Determine the [X, Y] coordinate at the center of the cell enclosing the given text.  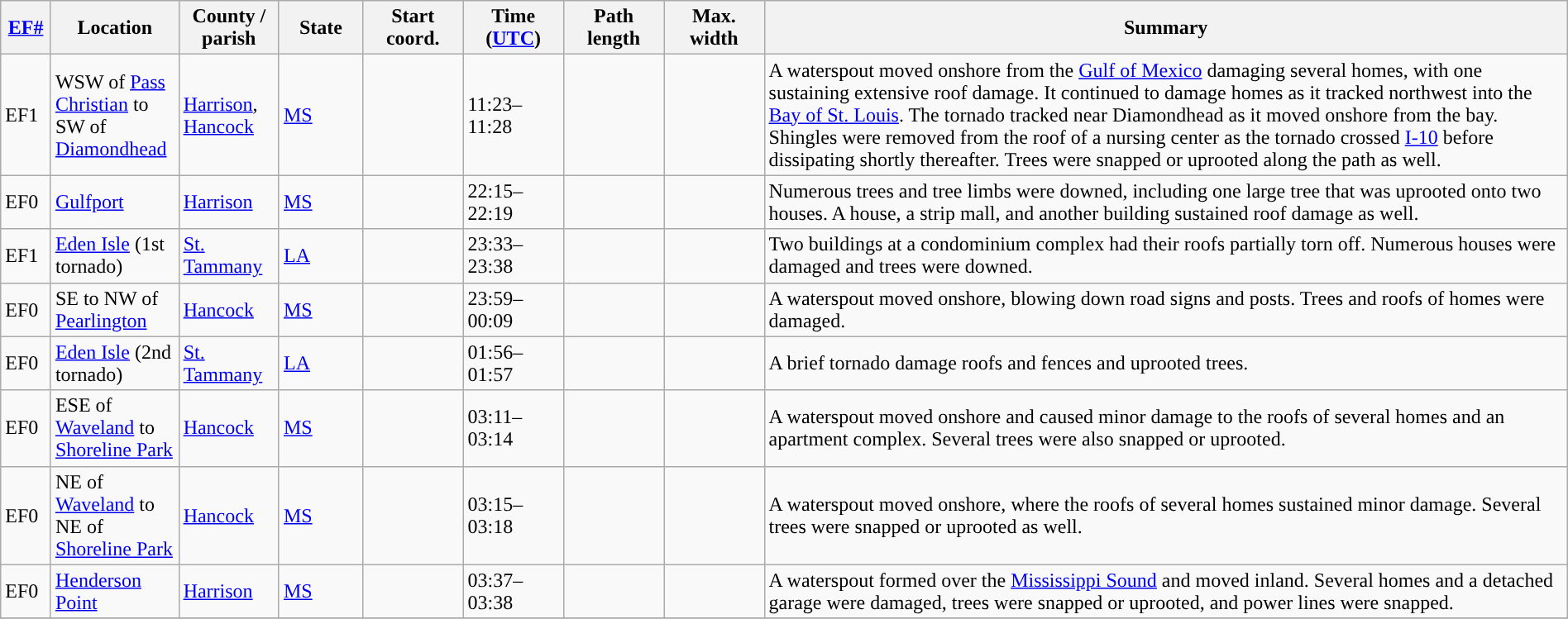
County / parish [228, 28]
Time (UTC) [513, 28]
Summary [1166, 28]
Eden Isle (2nd tornado) [114, 364]
01:56–01:57 [513, 364]
Start coord. [414, 28]
03:15–03:18 [513, 516]
Path length [614, 28]
03:37–03:38 [513, 592]
23:33–23:38 [513, 256]
EF# [26, 28]
23:59–00:09 [513, 309]
NE of Waveland to NE of Shoreline Park [114, 516]
Location [114, 28]
Max. width [715, 28]
03:11–03:14 [513, 428]
Henderson Point [114, 592]
Gulfport [114, 202]
11:23–11:28 [513, 115]
Harrison, Hancock [228, 115]
A brief tornado damage roofs and fences and uprooted trees. [1166, 364]
WSW of Pass Christian to SW of Diamondhead [114, 115]
Two buildings at a condominium complex had their roofs partially torn off. Numerous houses were damaged and trees were downed. [1166, 256]
SE to NW of Pearlington [114, 309]
ESE of Waveland to Shoreline Park [114, 428]
A waterspout moved onshore, where the roofs of several homes sustained minor damage. Several trees were snapped or uprooted as well. [1166, 516]
A waterspout moved onshore, blowing down road signs and posts. Trees and roofs of homes were damaged. [1166, 309]
Eden Isle (1st tornado) [114, 256]
State [321, 28]
22:15–22:19 [513, 202]
